Scan for the cell matching the given text and deliver its (x, y) coordinate at center. 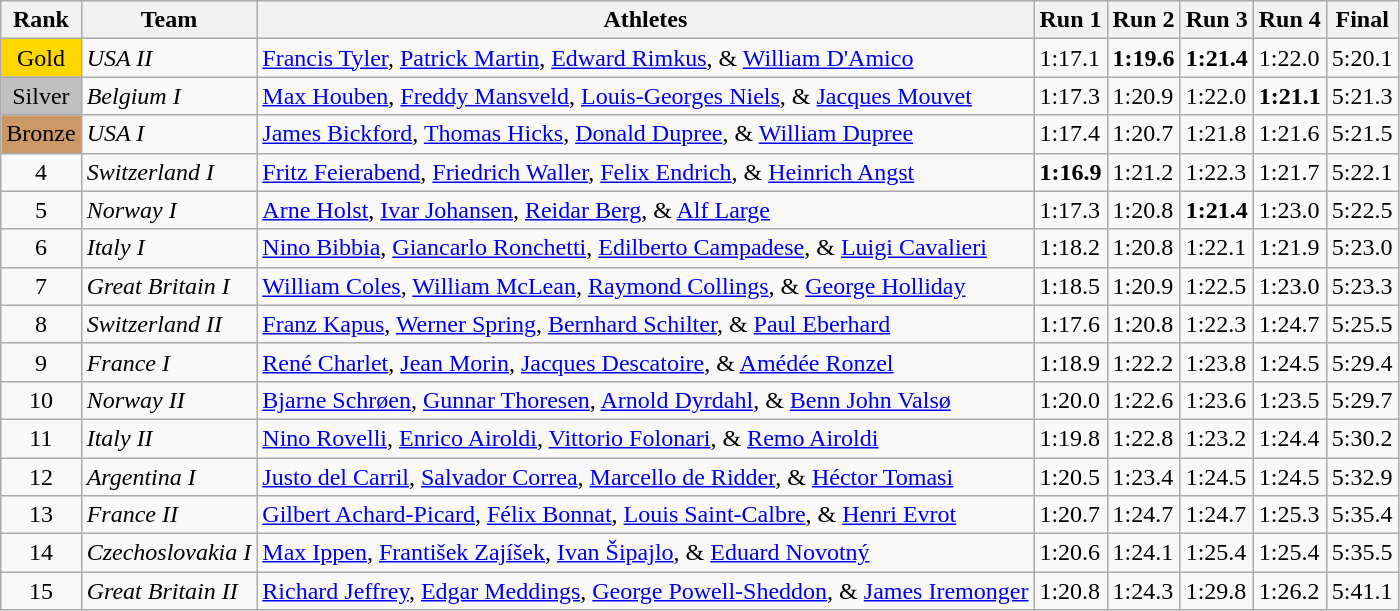
5:35.5 (1362, 553)
1:18.5 (1070, 286)
Nino Bibbia, Giancarlo Ronchetti, Edilberto Campadese, & Luigi Cavalieri (646, 248)
Rank (41, 20)
13 (41, 515)
5:25.5 (1362, 324)
1:21.6 (1290, 134)
5:29.4 (1362, 362)
1:22.5 (1216, 286)
1:22.1 (1216, 248)
8 (41, 324)
Arne Holst, Ivar Johansen, Reidar Berg, & Alf Large (646, 210)
1:23.2 (1216, 438)
5:23.3 (1362, 286)
5:21.5 (1362, 134)
Argentina I (169, 477)
Richard Jeffrey, Edgar Meddings, George Powell-Sheddon, & James Iremonger (646, 591)
5:20.1 (1362, 58)
1:20.6 (1070, 553)
Great Britain I (169, 286)
12 (41, 477)
USA II (169, 58)
1:18.2 (1070, 248)
Francis Tyler, Patrick Martin, Edward Rimkus, & William D'Amico (646, 58)
Belgium I (169, 96)
5:29.7 (1362, 400)
1:19.8 (1070, 438)
1:29.8 (1216, 591)
Norway I (169, 210)
Run 2 (1144, 20)
Bjarne Schrøen, Gunnar Thoresen, Arnold Dyrdahl, & Benn John Valsø (646, 400)
France II (169, 515)
René Charlet, Jean Morin, Jacques Descatoire, & Amédée Ronzel (646, 362)
USA I (169, 134)
Bronze (41, 134)
1:21.2 (1144, 172)
1:21.8 (1216, 134)
William Coles, William McLean, Raymond Collings, & George Holliday (646, 286)
7 (41, 286)
6 (41, 248)
Italy II (169, 438)
Switzerland II (169, 324)
Justo del Carril, Salvador Correa, Marcello de Ridder, & Héctor Tomasi (646, 477)
5:22.1 (1362, 172)
1:20.0 (1070, 400)
5:35.4 (1362, 515)
Run 4 (1290, 20)
Italy I (169, 248)
Athletes (646, 20)
Max Houben, Freddy Mansveld, Louis-Georges Niels, & Jacques Mouvet (646, 96)
1:22.2 (1144, 362)
5:23.0 (1362, 248)
1:21.9 (1290, 248)
1:16.9 (1070, 172)
1:23.8 (1216, 362)
1:17.4 (1070, 134)
1:24.3 (1144, 591)
5 (41, 210)
1:24.1 (1144, 553)
14 (41, 553)
Gold (41, 58)
Run 3 (1216, 20)
Nino Rovelli, Enrico Airoldi, Vittorio Folonari, & Remo Airoldi (646, 438)
Switzerland I (169, 172)
1:23.4 (1144, 477)
5:30.2 (1362, 438)
Max Ippen, František Zajíšek, Ivan Šipajlo, & Eduard Novotný (646, 553)
Silver (41, 96)
5:21.3 (1362, 96)
1:22.6 (1144, 400)
4 (41, 172)
Gilbert Achard-Picard, Félix Bonnat, Louis Saint-Calbre, & Henri Evrot (646, 515)
1:24.4 (1290, 438)
1:23.5 (1290, 400)
1:17.1 (1070, 58)
Franz Kapus, Werner Spring, Bernhard Schilter, & Paul Eberhard (646, 324)
James Bickford, Thomas Hicks, Donald Dupree, & William Dupree (646, 134)
1:22.8 (1144, 438)
1:17.6 (1070, 324)
5:22.5 (1362, 210)
1:21.7 (1290, 172)
1:21.1 (1290, 96)
11 (41, 438)
15 (41, 591)
1:20.5 (1070, 477)
1:26.2 (1290, 591)
Great Britain II (169, 591)
Fritz Feierabend, Friedrich Waller, Felix Endrich, & Heinrich Angst (646, 172)
9 (41, 362)
1:19.6 (1144, 58)
1:25.3 (1290, 515)
1:18.9 (1070, 362)
Team (169, 20)
Norway II (169, 400)
1:23.6 (1216, 400)
France I (169, 362)
Czechoslovakia I (169, 553)
5:32.9 (1362, 477)
Final (1362, 20)
10 (41, 400)
Run 1 (1070, 20)
5:41.1 (1362, 591)
